Provide the (X, Y) coordinate of the cell's center where the given text is located.  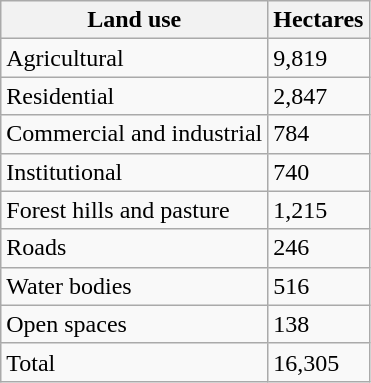
Land use (134, 20)
Open spaces (134, 324)
9,819 (318, 58)
740 (318, 172)
Residential (134, 96)
138 (318, 324)
246 (318, 248)
Commercial and industrial (134, 134)
2,847 (318, 96)
Agricultural (134, 58)
Roads (134, 248)
1,215 (318, 210)
Forest hills and pasture (134, 210)
Total (134, 362)
516 (318, 286)
Institutional (134, 172)
Hectares (318, 20)
16,305 (318, 362)
Water bodies (134, 286)
784 (318, 134)
